For the text-containing cell, return its midpoint in (X, Y) coordinate format. 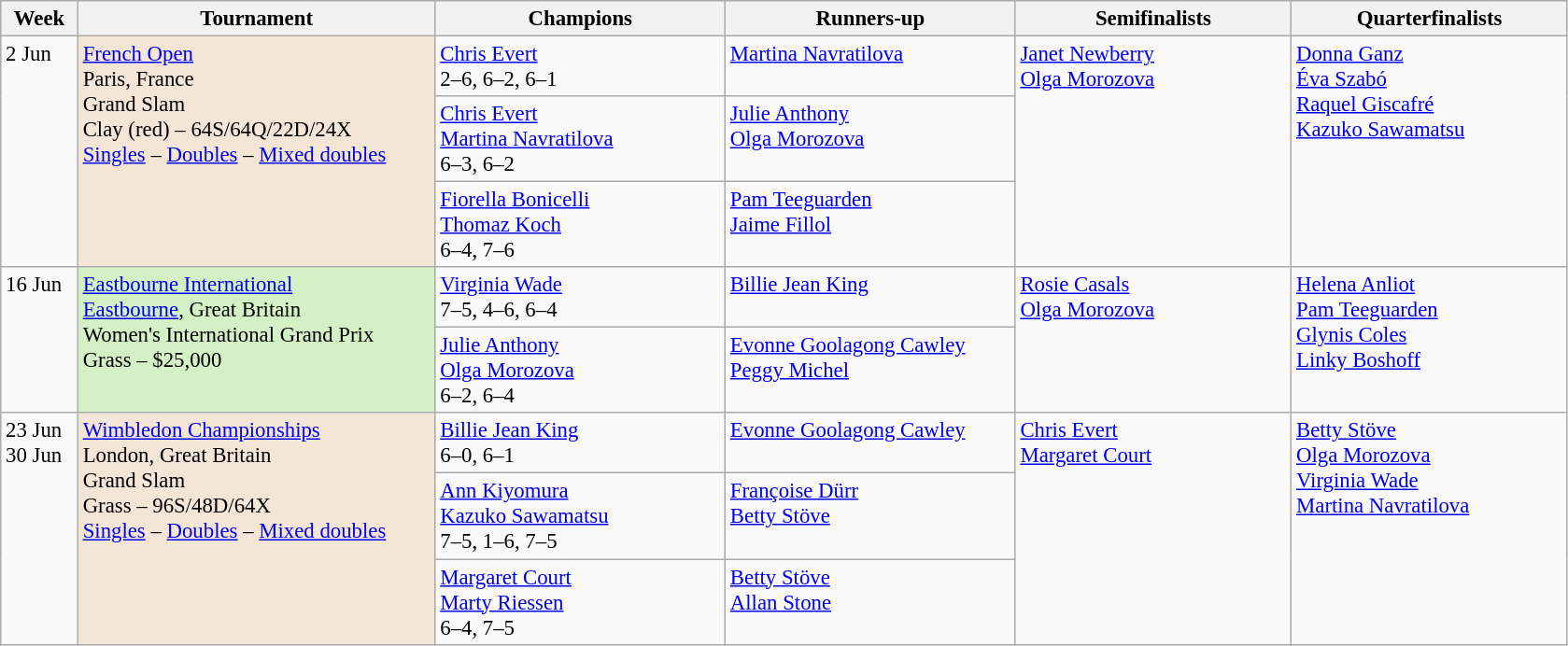
Runners-up (870, 19)
Julie Anthony Olga Morozova6–2, 6–4 (581, 371)
Week (39, 19)
Champions (581, 19)
Donna Ganz Éva Szabó Raquel Giscafré Kazuko Sawamatsu (1430, 152)
Eastbourne International Eastbourne, Great BritainWomen's International Grand PrixGrass – $25,000 (256, 340)
Martina Navratilova (870, 67)
Chris Evert Margaret Court (1153, 528)
16 Jun (39, 340)
Billie Jean King6–0, 6–1 (581, 442)
Margaret Court Marty Riessen6–4, 7–5 (581, 602)
Helena Anliot Pam Teeguarden Glynis Coles Linky Boshoff (1430, 340)
Ann Kiyomura Kazuko Sawamatsu7–5, 1–6, 7–5 (581, 516)
Semifinalists (1153, 19)
Janet Newberry Olga Morozova (1153, 152)
Chris Evert2–6, 6–2, 6–1 (581, 67)
Rosie Casals Olga Morozova (1153, 340)
Quarterfinalists (1430, 19)
Julie Anthony Olga Morozova (870, 139)
French Open Paris, FranceGrand SlamClay (red) – 64S/64Q/22D/24XSingles – Doubles – Mixed doubles (256, 152)
Chris Evert Martina Navratilova6–3, 6–2 (581, 139)
Betty Stöve Allan Stone (870, 602)
Françoise Dürr Betty Stöve (870, 516)
Tournament (256, 19)
Betty Stöve Olga Morozova Virginia Wade Martina Navratilova (1430, 528)
Billie Jean King (870, 297)
2 Jun (39, 152)
Wimbledon Championships London, Great BritainGrand SlamGrass – 96S/48D/64XSingles – Doubles – Mixed doubles (256, 528)
Virginia Wade7–5, 4–6, 6–4 (581, 297)
Fiorella Bonicelli Thomaz Koch6–4, 7–6 (581, 225)
Evonne Goolagong Cawley Peggy Michel (870, 371)
23 Jun30 Jun (39, 528)
Evonne Goolagong Cawley (870, 442)
Pam Teeguarden Jaime Fillol (870, 225)
